Search for the cell housing the specified text and yield its (X, Y) center coordinate. 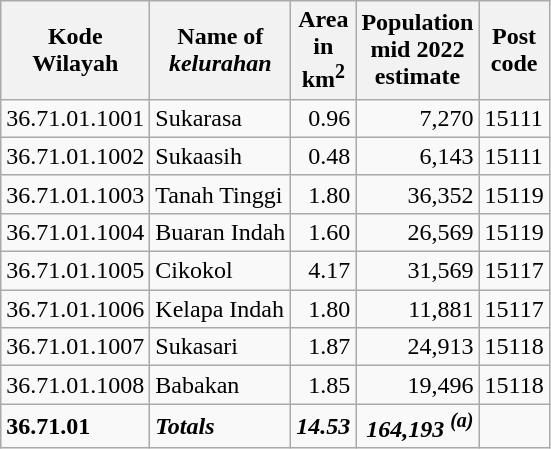
36.71.01.1004 (76, 232)
164,193 (a) (418, 426)
Sukaasih (220, 156)
36.71.01.1007 (76, 347)
Tanah Tinggi (220, 194)
Cikokol (220, 271)
24,913 (418, 347)
Buaran Indah (220, 232)
Kelapa Indah (220, 309)
Babakan (220, 385)
1.87 (324, 347)
19,496 (418, 385)
36.71.01.1002 (76, 156)
6,143 (418, 156)
Area in km2 (324, 50)
36.71.01.1008 (76, 385)
Totals (220, 426)
Postcode (514, 50)
0.96 (324, 118)
36.71.01.1001 (76, 118)
Kode Wilayah (76, 50)
4.17 (324, 271)
36.71.01.1005 (76, 271)
26,569 (418, 232)
36,352 (418, 194)
1.60 (324, 232)
1.85 (324, 385)
36.71.01 (76, 426)
Populationmid 2022estimate (418, 50)
0.48 (324, 156)
31,569 (418, 271)
Sukarasa (220, 118)
Name of kelurahan (220, 50)
36.71.01.1003 (76, 194)
7,270 (418, 118)
11,881 (418, 309)
14.53 (324, 426)
Sukasari (220, 347)
36.71.01.1006 (76, 309)
